Locate the cell with the specified text and output its [x, y] center coordinate. 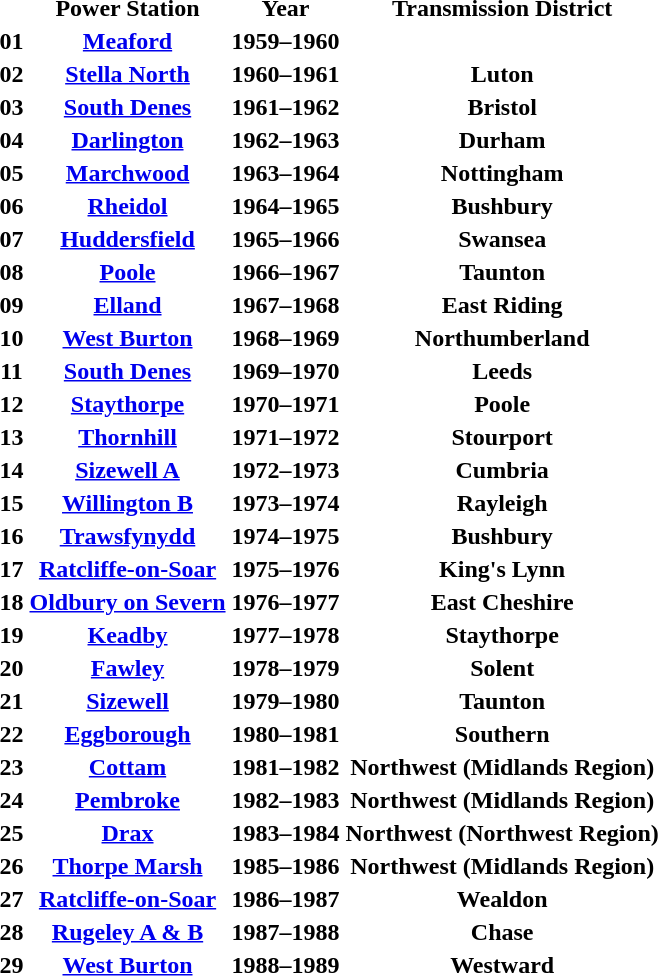
1975–1976 [286, 569]
1987–1988 [286, 932]
1973–1974 [286, 503]
Pembroke [128, 800]
Oldbury on Severn [128, 602]
1969–1970 [286, 371]
1965–1966 [286, 239]
1961–1962 [286, 107]
1960–1961 [286, 74]
Cottam [128, 767]
Rheidol [128, 206]
West Burton [128, 338]
1963–1964 [286, 173]
Meaford [128, 41]
1986–1987 [286, 899]
1983–1984 [286, 833]
1979–1980 [286, 701]
1964–1965 [286, 206]
Trawsfynydd [128, 536]
1980–1981 [286, 734]
1971–1972 [286, 437]
1977–1978 [286, 635]
Fawley [128, 668]
Huddersfield [128, 239]
Poole [128, 272]
1972–1973 [286, 470]
Sizewell [128, 701]
Elland [128, 305]
Marchwood [128, 173]
Darlington [128, 140]
1985–1986 [286, 866]
1967–1968 [286, 305]
Thornhill [128, 437]
Sizewell A [128, 470]
1978–1979 [286, 668]
1976–1977 [286, 602]
1981–1982 [286, 767]
Drax [128, 833]
1968–1969 [286, 338]
Stella North [128, 74]
1966–1967 [286, 272]
Eggborough [128, 734]
1959–1960 [286, 41]
Rugeley A & B [128, 932]
Thorpe Marsh [128, 866]
1982–1983 [286, 800]
1962–1963 [286, 140]
1970–1971 [286, 404]
1974–1975 [286, 536]
Staythorpe [128, 404]
Keadby [128, 635]
Willington B [128, 503]
